Pinpoint the cell where the given text exists, returning its [X, Y] midpoint coordinate. 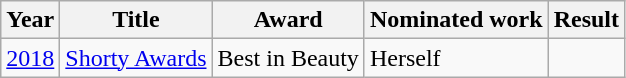
2018 [30, 58]
Award [288, 20]
Best in Beauty [288, 58]
Year [30, 20]
Title [136, 20]
Nominated work [456, 20]
Result [586, 20]
Herself [456, 58]
Shorty Awards [136, 58]
